Pinpoint the cell where the given text exists, returning its [x, y] midpoint coordinate. 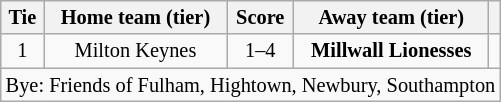
Home team (tier) [136, 17]
1 [22, 51]
Score [260, 17]
1–4 [260, 51]
Milton Keynes [136, 51]
Millwall Lionesses [392, 51]
Tie [22, 17]
Away team (tier) [392, 17]
Bye: Friends of Fulham, Hightown, Newbury, Southampton [250, 85]
